For the text-containing cell, return its midpoint in [x, y] coordinate format. 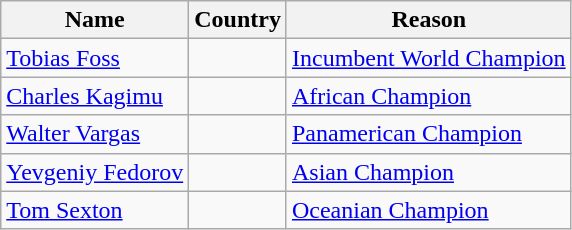
Name [95, 20]
Panamerican Champion [428, 134]
Yevgeniy Fedorov [95, 172]
Oceanian Champion [428, 210]
Tom Sexton [95, 210]
Country [238, 20]
Asian Champion [428, 172]
Tobias Foss [95, 58]
Incumbent World Champion [428, 58]
African Champion [428, 96]
Walter Vargas [95, 134]
Charles Kagimu [95, 96]
Reason [428, 20]
